Pinpoint the cell where the given text exists, returning its (x, y) midpoint coordinate. 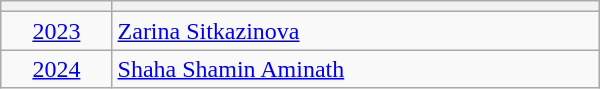
Shaha Shamin Aminath (356, 69)
Zarina Sitkazinova (356, 31)
2023 (56, 31)
2024 (56, 69)
